Provide the (X, Y) coordinate of the cell's center where the given text is located.  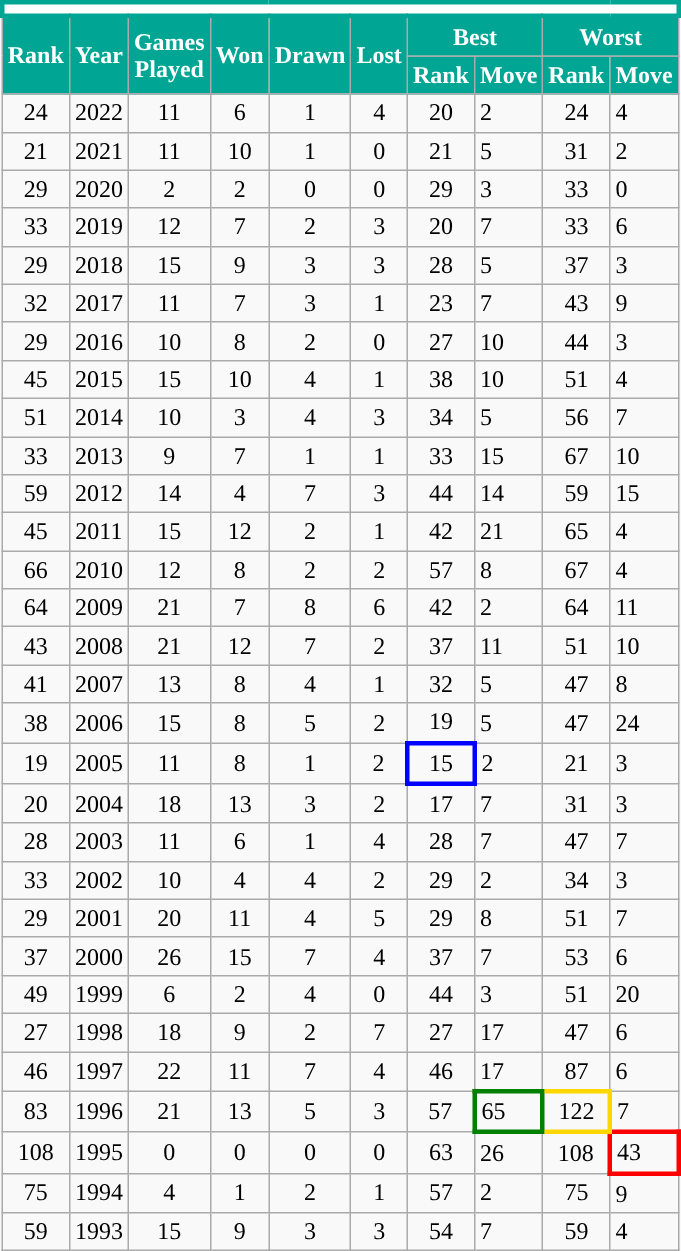
122 (576, 1112)
41 (36, 684)
Best (474, 36)
1998 (98, 1032)
2005 (98, 762)
2015 (98, 379)
66 (36, 570)
2011 (98, 532)
2000 (98, 956)
1994 (98, 1193)
2020 (98, 189)
2014 (98, 417)
1999 (98, 994)
Worst (610, 36)
2021 (98, 151)
2004 (98, 804)
2006 (98, 723)
2002 (98, 880)
2022 (98, 113)
2016 (98, 341)
Drawn (310, 55)
56 (576, 417)
1995 (98, 1152)
53 (576, 956)
2018 (98, 265)
49 (36, 994)
2012 (98, 494)
54 (440, 1232)
Won (240, 55)
2009 (98, 608)
2007 (98, 684)
2008 (98, 646)
2017 (98, 303)
2001 (98, 918)
83 (36, 1112)
23 (440, 303)
GamesPlayed (169, 55)
22 (169, 1072)
2013 (98, 455)
Lost (379, 55)
63 (440, 1152)
87 (576, 1072)
1997 (98, 1072)
1996 (98, 1112)
2019 (98, 227)
Year (98, 55)
2003 (98, 842)
1993 (98, 1232)
2010 (98, 570)
